For the text-containing cell, return its midpoint in (x, y) coordinate format. 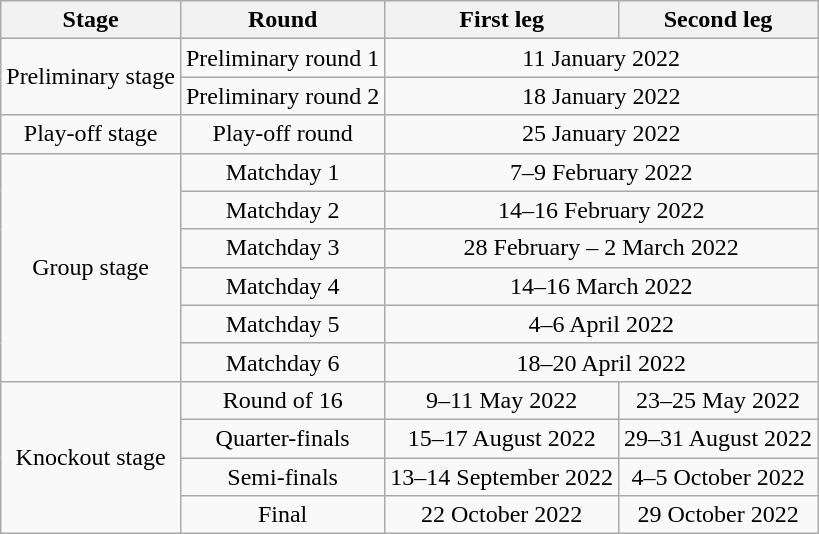
18–20 April 2022 (602, 362)
Matchday 2 (282, 210)
9–11 May 2022 (502, 400)
7–9 February 2022 (602, 172)
Play-off stage (91, 134)
11 January 2022 (602, 58)
29–31 August 2022 (718, 438)
First leg (502, 20)
Stage (91, 20)
Preliminary round 2 (282, 96)
Matchday 3 (282, 248)
Play-off round (282, 134)
Round of 16 (282, 400)
Knockout stage (91, 457)
23–25 May 2022 (718, 400)
14–16 March 2022 (602, 286)
4–5 October 2022 (718, 477)
Preliminary stage (91, 77)
Matchday 6 (282, 362)
13–14 September 2022 (502, 477)
Group stage (91, 267)
Matchday 4 (282, 286)
18 January 2022 (602, 96)
Round (282, 20)
Final (282, 515)
29 October 2022 (718, 515)
Second leg (718, 20)
14–16 February 2022 (602, 210)
Preliminary round 1 (282, 58)
Matchday 1 (282, 172)
15–17 August 2022 (502, 438)
Semi-finals (282, 477)
25 January 2022 (602, 134)
Matchday 5 (282, 324)
22 October 2022 (502, 515)
4–6 April 2022 (602, 324)
Quarter-finals (282, 438)
28 February – 2 March 2022 (602, 248)
